Return the [X, Y] coordinate for the center point of the cell that contains the specified text.  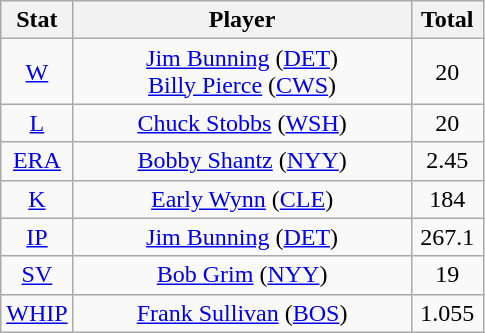
Bob Grim (NYY) [242, 275]
Bobby Shantz (NYY) [242, 161]
SV [37, 275]
ERA [37, 161]
Frank Sullivan (BOS) [242, 313]
Stat [37, 20]
Jim Bunning (DET)Billy Pierce (CWS) [242, 72]
IP [37, 237]
Chuck Stobbs (WSH) [242, 123]
W [37, 72]
19 [447, 275]
WHIP [37, 313]
184 [447, 199]
L [37, 123]
1.055 [447, 313]
Jim Bunning (DET) [242, 237]
K [37, 199]
Player [242, 20]
Early Wynn (CLE) [242, 199]
267.1 [447, 237]
2.45 [447, 161]
Total [447, 20]
